Find where the given text appears and provide that cell's center as [x, y] coordinate. 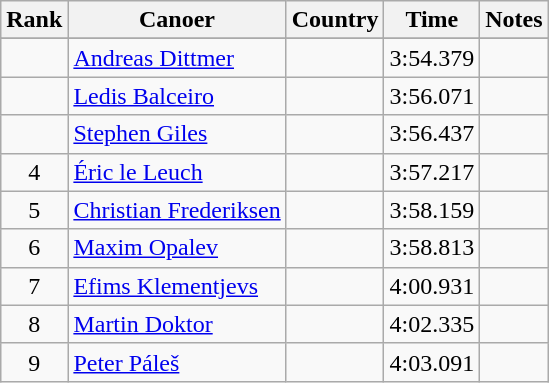
4:00.931 [432, 286]
Maxim Opalev [177, 248]
3:56.437 [432, 134]
Ledis Balceiro [177, 96]
8 [34, 324]
Notes [514, 20]
Éric le Leuch [177, 172]
5 [34, 210]
9 [34, 362]
Time [432, 20]
4:03.091 [432, 362]
6 [34, 248]
7 [34, 286]
Martin Doktor [177, 324]
Stephen Giles [177, 134]
4:02.335 [432, 324]
3:58.813 [432, 248]
Christian Frederiksen [177, 210]
Canoer [177, 20]
3:58.159 [432, 210]
Rank [34, 20]
Country [335, 20]
3:56.071 [432, 96]
Peter Páleš [177, 362]
3:57.217 [432, 172]
4 [34, 172]
Andreas Dittmer [177, 58]
3:54.379 [432, 58]
Efims Klementjevs [177, 286]
